For the text-containing cell, return its midpoint in [x, y] coordinate format. 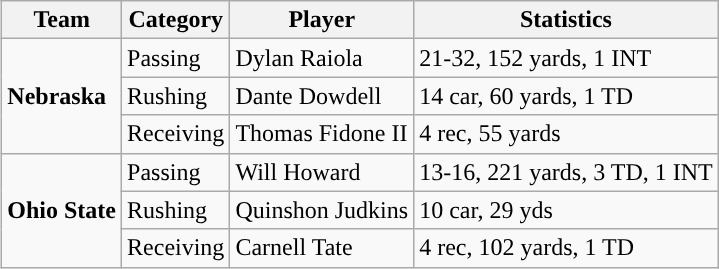
13-16, 221 yards, 3 TD, 1 INT [566, 172]
Dylan Raiola [322, 58]
Statistics [566, 20]
Player [322, 20]
Nebraska [62, 96]
Will Howard [322, 172]
14 car, 60 yards, 1 TD [566, 96]
4 rec, 55 yards [566, 134]
Carnell Tate [322, 248]
4 rec, 102 yards, 1 TD [566, 248]
21-32, 152 yards, 1 INT [566, 58]
Thomas Fidone II [322, 134]
Team [62, 20]
Category [176, 20]
Dante Dowdell [322, 96]
Ohio State [62, 210]
10 car, 29 yds [566, 210]
Quinshon Judkins [322, 210]
